Capture the cell that displays the provided text and extract its (x, y) central coordinate. 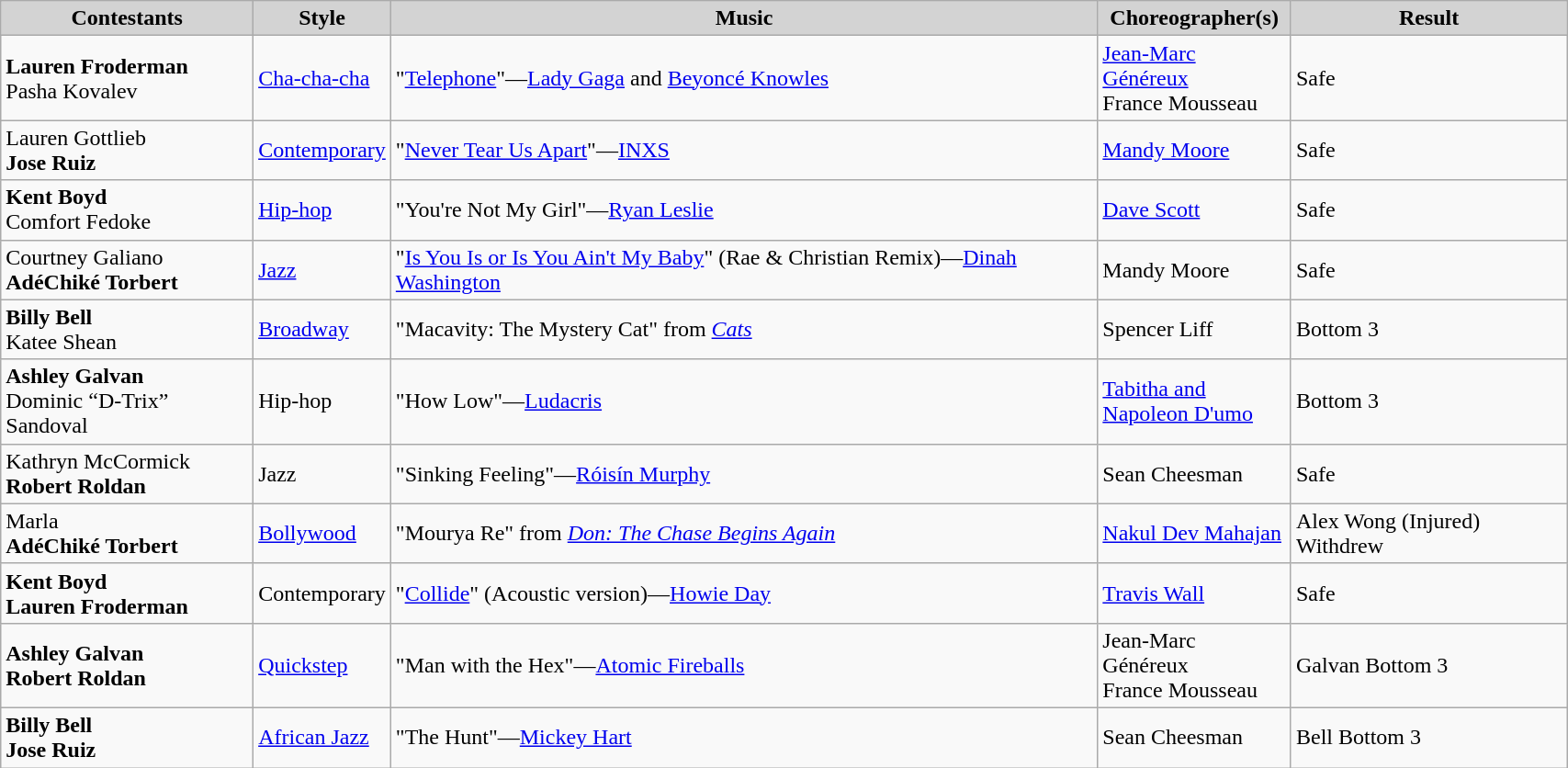
"Man with the Hex"—Atomic Fireballs (744, 665)
Music (744, 18)
Galvan Bottom 3 (1428, 665)
"How Low"—Ludacris (744, 401)
Ashley GalvanDominic “D-Trix” Sandoval (127, 401)
Nakul Dev Mahajan (1194, 533)
Choreographer(s) (1194, 18)
Lauren GottliebJose Ruiz (127, 151)
Cha-cha-cha (322, 78)
Kathryn McCormickRobert Roldan (127, 474)
Bollywood (322, 533)
Bell Bottom 3 (1428, 737)
Kent BoydComfort Fedoke (127, 209)
Travis Wall (1194, 593)
"Collide" (Acoustic version)—Howie Day (744, 593)
Ashley GalvanRobert Roldan (127, 665)
Broadway (322, 329)
Contestants (127, 18)
Courtney GalianoAdéChiké Torbert (127, 270)
"The Hunt"—Mickey Hart (744, 737)
Lauren FrodermanPasha Kovalev (127, 78)
"Never Tear Us Apart"—INXS (744, 151)
Kent BoydLauren Froderman (127, 593)
Tabitha andNapoleon D'umo (1194, 401)
African Jazz (322, 737)
Dave Scott (1194, 209)
Spencer Liff (1194, 329)
"Macavity: The Mystery Cat" from Cats (744, 329)
MarlaAdéChiké Torbert (127, 533)
Billy BellKatee Shean (127, 329)
Billy BellJose Ruiz (127, 737)
"Is You Is or Is You Ain't My Baby" (Rae & Christian Remix)—Dinah Washington (744, 270)
Alex Wong (Injured) Withdrew (1428, 533)
Result (1428, 18)
Style (322, 18)
"You're Not My Girl"—Ryan Leslie (744, 209)
"Telephone"—Lady Gaga and Beyoncé Knowles (744, 78)
"Mourya Re" from Don: The Chase Begins Again (744, 533)
Quickstep (322, 665)
"Sinking Feeling"—Róisín Murphy (744, 474)
